Determine the [X, Y] coordinate at the center of the cell enclosing the given text.  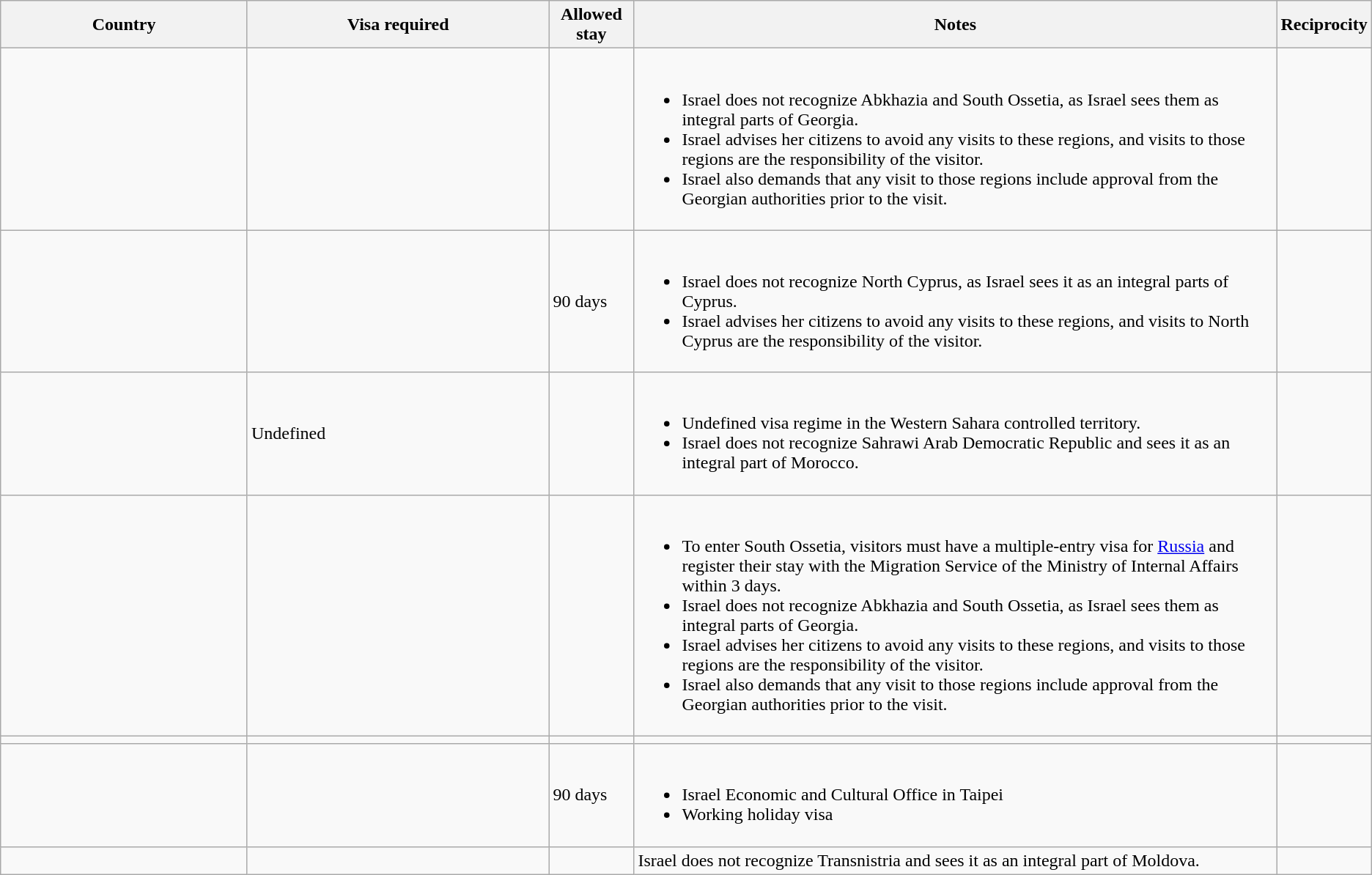
Country [125, 25]
Reciprocity [1324, 25]
Israel does not recognize Transnistria and sees it as an integral part of Moldova. [956, 860]
Notes [956, 25]
Allowed stay [591, 25]
Israel Economic and Cultural Office in TaipeiWorking holiday visa [956, 795]
Visa required [397, 25]
Undefined [397, 434]
